Identify which cell holds the provided text, then report its [x, y] central coordinate. 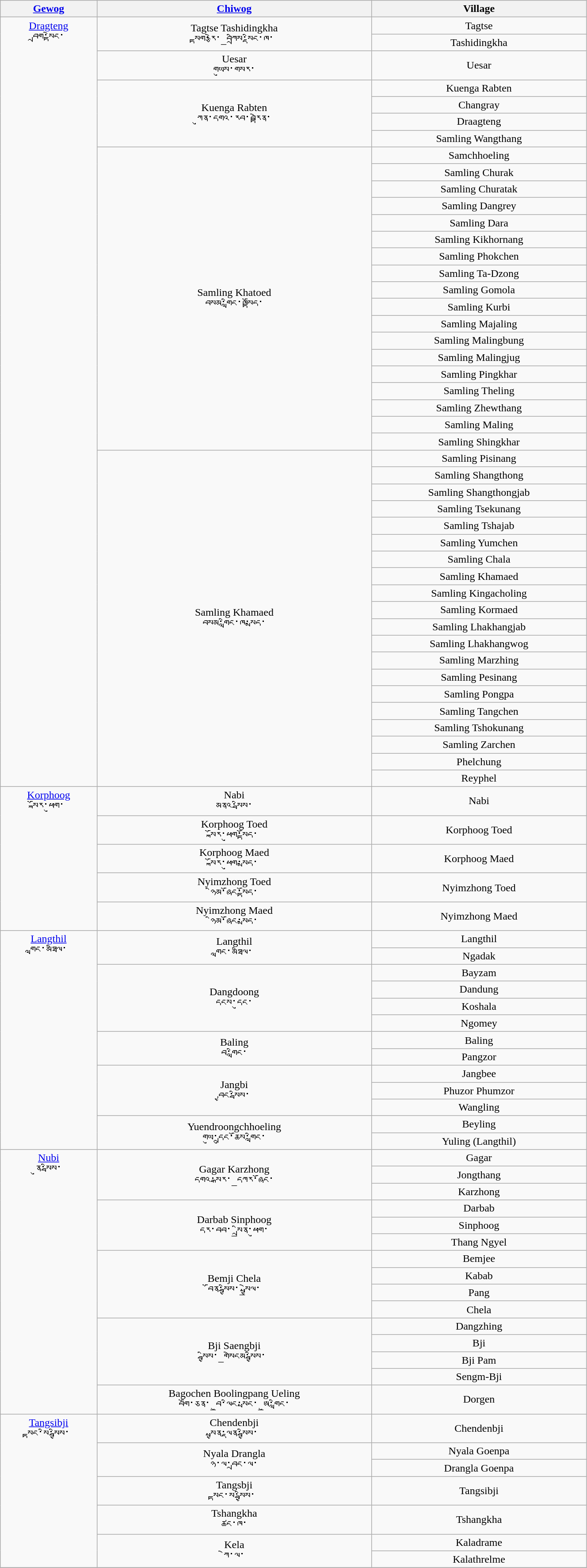
Tangsibjiསྟང་སི་སྦྱིས་ [49, 1491]
Reyphel [479, 778]
Bagochen Boolingpang Uelingབགོ་ཅན་_བུ་ལིང་སྤང་_ཨུ་གླིང་ [234, 1399]
Samling Churatak [479, 189]
Samling Kormaed [479, 610]
Samling Wangthang [479, 138]
Samling Malingjug [479, 357]
Samling Lhakhangjab [479, 627]
Darbab [479, 1208]
Dangzhing [479, 1326]
Samling Khamaedབསམ་གླིང་ཁ་སྨད་ [234, 618]
Samling Marzhing [479, 660]
Samling Theling [479, 391]
Langthil [479, 939]
Gagar Karzhongདགའ་སྒར་_དཀར་ཞོང་ [234, 1175]
Kabab [479, 1276]
Uesar [479, 65]
Wangling [479, 1108]
Tangsibji [479, 1491]
Tashidingkha [479, 42]
Yuendroongchhoelingགཡུ་དྲུང་ཆོས་གླིང་ [234, 1133]
Bji [479, 1343]
Jongthang [479, 1175]
Sinphoog [479, 1225]
Nubiནུ་སྦིས་ [49, 1282]
Gagar [479, 1158]
Kaladrame [479, 1542]
Samling Shangthongjab [479, 492]
Bemji Chelaབོན་སྦྱིས་_སྤྱེལ་ [234, 1284]
Dragtengབྲག་སྟེང་ [49, 402]
Pang [479, 1292]
Karzhong [479, 1192]
Samling Yumchen [479, 543]
Beyling [479, 1124]
Korphoog Toed [479, 830]
Uesarགཡུས་གསར་ [234, 65]
Samling Kikhornang [479, 240]
Nyimzhong Maed [479, 916]
Kuenga Rabten [479, 88]
Jangbiབྱང་སྦིས་ [234, 1090]
Koshala [479, 1006]
Changray [479, 105]
Bji Pam [479, 1360]
Nabiམནའ་སྦིས་ [234, 801]
Dorgen [479, 1399]
Nyala Goenpa [479, 1451]
Samling Zhewthang [479, 408]
Korphoog Maed [479, 859]
Bemjee [479, 1259]
Samling Kingacholing [479, 593]
Samling Pingkhar [479, 374]
Dangdoongདངས་དུང་ [234, 998]
Tshangkhaཚང་ཁ་ [234, 1520]
Gewog [49, 9]
Korphoog Toedསྐོར་ཕུག་སྟོད་ [234, 830]
Samling Maling [479, 425]
Village [479, 9]
Samling Churak [479, 172]
Samling Zarchen [479, 744]
Samling Pongpa [479, 694]
Korphoogསྐོར་ཕུག་ [49, 859]
Samling Shangthong [479, 475]
Samling Tangchen [479, 711]
Phelchung [479, 761]
Nabi [479, 801]
Chela [479, 1309]
Samling Ta-Dzong [479, 273]
Thang Ngyel [479, 1242]
Samchhoeling [479, 155]
Samling Pesinang [479, 677]
Tagtse [479, 26]
Kelaཀེ་ལ་ [234, 1551]
Pangzor [479, 1057]
Samling Tshokunang [479, 728]
Tshangkha [479, 1520]
Kalathrelme [479, 1559]
Samling Gomola [479, 290]
Bayzam [479, 973]
Samling Phokchen [479, 257]
Dandung [479, 989]
Samling Shingkhar [479, 441]
Nyimzhong Toed [479, 887]
Nyimzhong Maedཉིམ་ཞོང་སྨད་ [234, 916]
Chendenbjiསྤྱན་ལྡན་སྦྱིས་ [234, 1429]
Baling [479, 1040]
Sengm-Bji [479, 1377]
Kuenga Rabtenཀུན་དགའ་རབ་བརྟེན་ [234, 113]
Nyimzhong Toedཉིམ་ཞོང་སྟོད་ [234, 887]
Korphoog Maedསྐོར་ཕུག་སྨད་ [234, 859]
Yuling (Langthil) [479, 1141]
Samling Khamaed [479, 576]
Bji Saengbjiསྦྱིས་_གསེངམ་སྦྱིས་ [234, 1351]
Samling Malingbung [479, 341]
Samling Pisinang [479, 458]
Drangla Goenpa [479, 1468]
Samling Tsekunang [479, 509]
Tagtse Tashidingkhaསྟག་རྩེ་_བཀྲིས་སྡིང་ཁ་ [234, 34]
Samling Kurbi [479, 307]
Ngomey [479, 1023]
Samling Lhakhangwog [479, 644]
Jangbee [479, 1073]
Samling Tshajab [479, 526]
Tangsbjiསྟང་ས་སྦྱིས་ [234, 1491]
Draagteng [479, 122]
Balingབ་གླིང་ [234, 1048]
Nyala Dranglaཉ་ལ་བྲང་ལ་ [234, 1460]
Darbab Sinphoogདར་བབ་_སྲིན་ཕུག་ [234, 1225]
Samling Dangrey [479, 206]
Samling Dara [479, 222]
Phuzor Phumzor [479, 1090]
Ngadak [479, 956]
Samling Khatoedབསམ་གླིང་ཁསྟོད་ [234, 298]
Chiwog [234, 9]
Samling Chala [479, 560]
Samling Majaling [479, 324]
Chendenbji [479, 1429]
